Find where the given text appears and provide that cell's center as (x, y) coordinate. 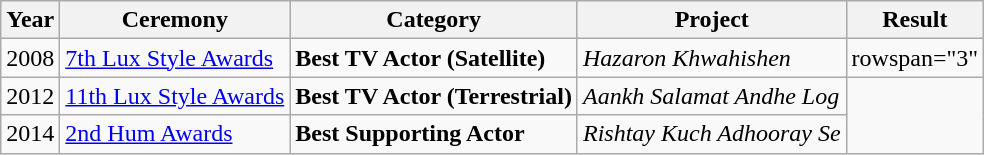
Year (30, 20)
2012 (30, 96)
11th Lux Style Awards (175, 96)
2014 (30, 134)
Aankh Salamat Andhe Log (712, 96)
7th Lux Style Awards (175, 58)
Project (712, 20)
Best TV Actor (Terrestrial) (434, 96)
Rishtay Kuch Adhooray Se (712, 134)
Result (915, 20)
Hazaron Khwahishen (712, 58)
2nd Hum Awards (175, 134)
Best Supporting Actor (434, 134)
Ceremony (175, 20)
rowspan="3" (915, 58)
2008 (30, 58)
Category (434, 20)
Best TV Actor (Satellite) (434, 58)
